Detect which cell encompasses the target text, then output its [X, Y] center coordinate. 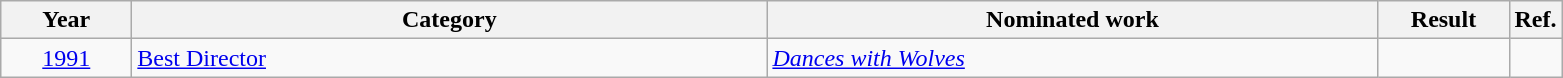
Best Director [450, 58]
Dances with Wolves [1072, 58]
Ref. [1536, 20]
1991 [66, 58]
Category [450, 20]
Year [66, 20]
Result [1444, 20]
Nominated work [1072, 20]
